Find where the given text appears and provide that cell's center as [X, Y] coordinate. 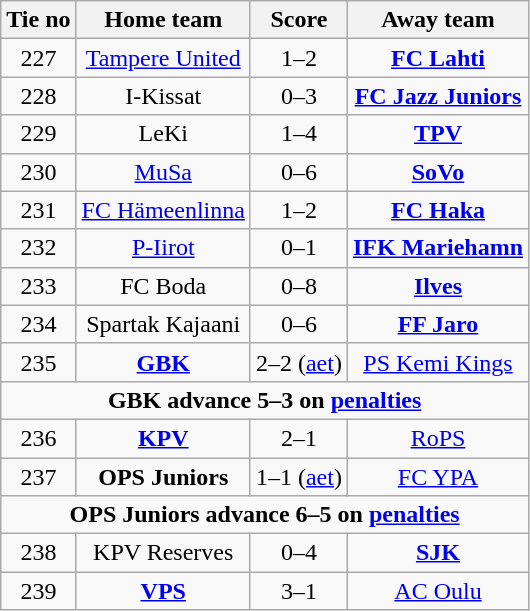
0–8 [298, 286]
GBK advance 5–3 on penalties [265, 400]
FC Haka [438, 210]
238 [38, 553]
SJK [438, 553]
235 [38, 362]
MuSa [163, 172]
KPV Reserves [163, 553]
227 [38, 58]
232 [38, 248]
LeKi [163, 134]
234 [38, 324]
VPS [163, 591]
FC Jazz Juniors [438, 96]
233 [38, 286]
Away team [438, 20]
FC YPA [438, 477]
FC Lahti [438, 58]
Home team [163, 20]
FF Jaro [438, 324]
RoPS [438, 438]
AC Oulu [438, 591]
0–3 [298, 96]
239 [38, 591]
0–1 [298, 248]
P-Iirot [163, 248]
OPS Juniors [163, 477]
237 [38, 477]
Tie no [38, 20]
FC Boda [163, 286]
229 [38, 134]
KPV [163, 438]
2–1 [298, 438]
Spartak Kajaani [163, 324]
IFK Mariehamn [438, 248]
SoVo [438, 172]
1–4 [298, 134]
PS Kemi Kings [438, 362]
1–1 (aet) [298, 477]
2–2 (aet) [298, 362]
236 [38, 438]
FC Hämeenlinna [163, 210]
OPS Juniors advance 6–5 on penalties [265, 515]
TPV [438, 134]
228 [38, 96]
GBK [163, 362]
3–1 [298, 591]
Ilves [438, 286]
230 [38, 172]
I-Kissat [163, 96]
Tampere United [163, 58]
0–4 [298, 553]
231 [38, 210]
Score [298, 20]
